Output the (x, y) coordinate of the center of the cell containing the given text.  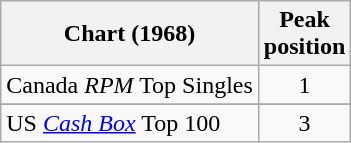
Canada RPM Top Singles (130, 85)
3 (304, 123)
Chart (1968) (130, 34)
1 (304, 85)
Peakposition (304, 34)
US Cash Box Top 100 (130, 123)
